Extract the [x, y] coordinate from the center of the cell holding the provided text.  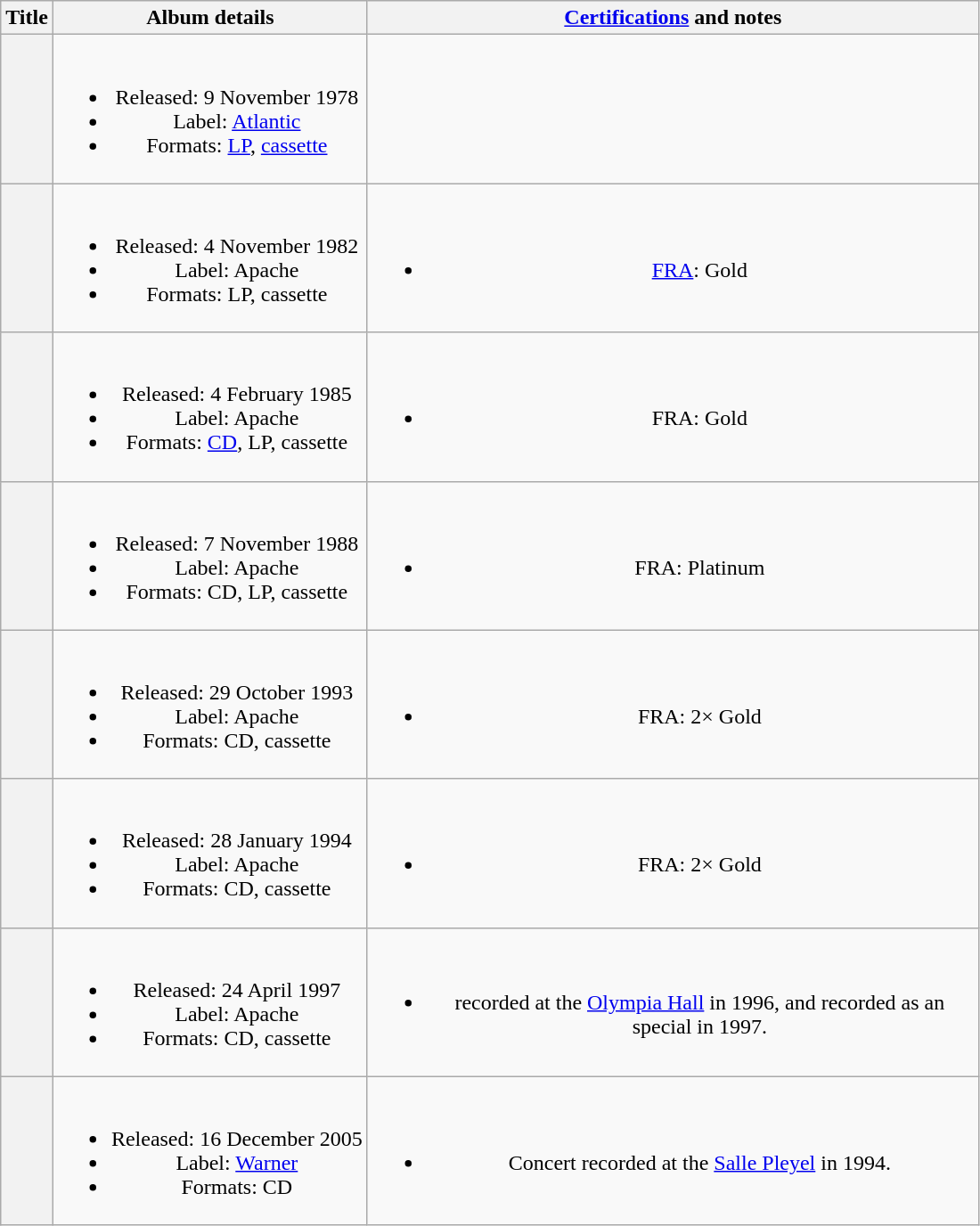
Released: 24 April 1997Label: ApacheFormats: CD, cassette [210, 1001]
Released: 28 January 1994Label: ApacheFormats: CD, cassette [210, 854]
Released: 29 October 1993Label: ApacheFormats: CD, cassette [210, 704]
Released: 4 February 1985Label: ApacheFormats: CD, LP, cassette [210, 406]
Released: 4 November 1982Label: ApacheFormats: LP, cassette [210, 258]
Released: 9 November 1978Label: AtlanticFormats: LP, cassette [210, 109]
Released: 7 November 1988Label: ApacheFormats: CD, LP, cassette [210, 556]
Concert recorded at the Salle Pleyel in 1994. [673, 1151]
recorded at the Olympia Hall in 1996, and recorded as an special in 1997. [673, 1001]
Album details [210, 18]
Title [27, 18]
Released: 16 December 2005Label: WarnerFormats: CD [210, 1151]
Certifications and notes [673, 18]
FRA: Platinum [673, 556]
